Scan for the cell matching the given text and deliver its (X, Y) coordinate at center. 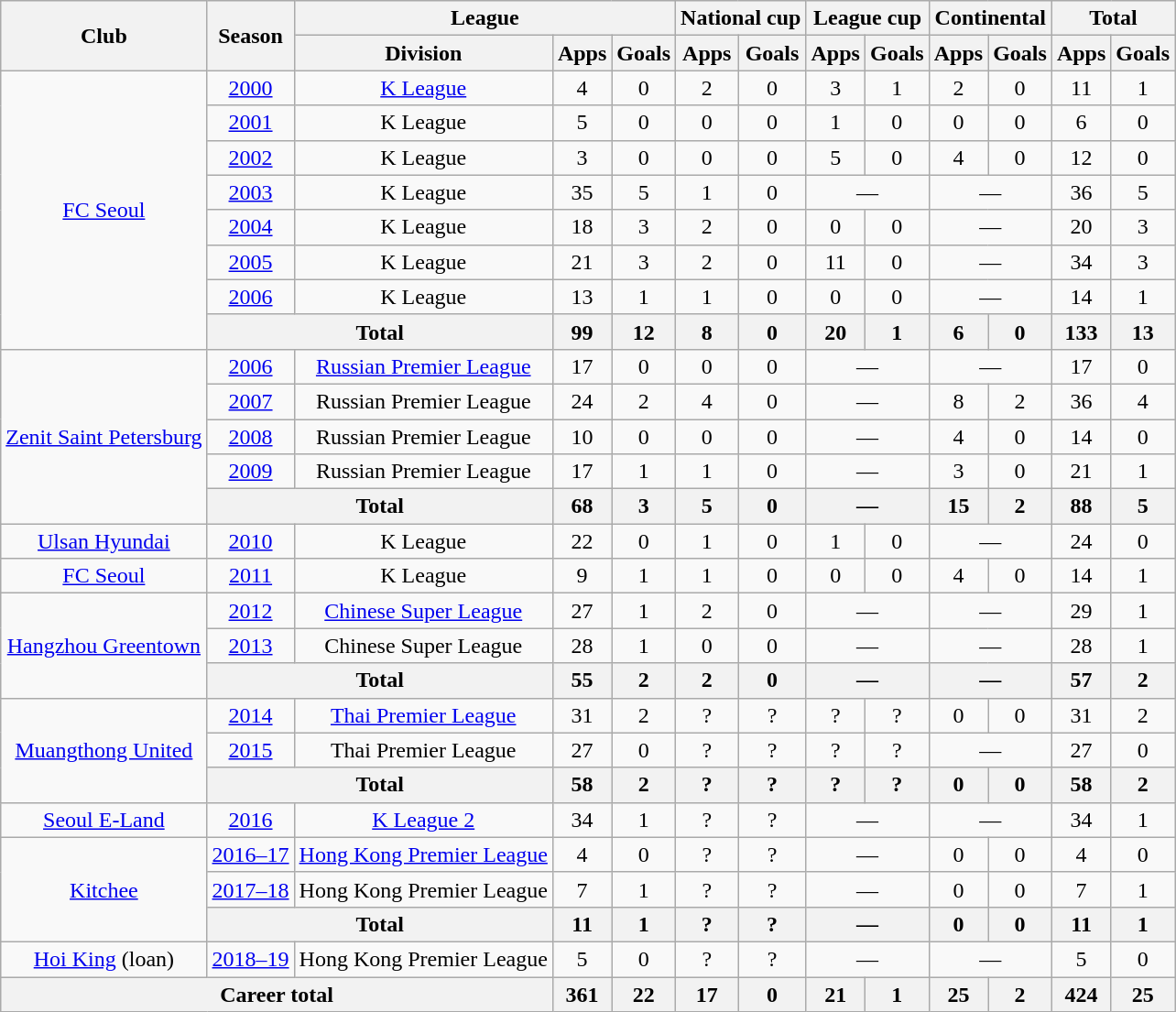
15 (958, 506)
99 (582, 332)
68 (582, 506)
Zenit Saint Petersburg (104, 436)
Ulsan Hyundai (104, 541)
Season (251, 36)
133 (1081, 332)
2003 (251, 192)
2015 (251, 750)
Muangthong United (104, 750)
K League 2 (423, 820)
361 (582, 994)
2009 (251, 472)
35 (582, 192)
2002 (251, 158)
424 (1081, 994)
2018–19 (251, 959)
10 (582, 437)
2012 (251, 611)
Hoi King (loan) (104, 959)
2016 (251, 820)
2011 (251, 576)
2005 (251, 262)
2010 (251, 541)
55 (582, 680)
2008 (251, 437)
2017–18 (251, 889)
29 (1081, 611)
9 (582, 576)
League (485, 18)
Seoul E-Land (104, 820)
Club (104, 36)
2000 (251, 88)
18 (582, 227)
57 (1081, 680)
Kitchee (104, 889)
Division (423, 53)
2013 (251, 646)
88 (1081, 506)
League cup (867, 18)
National cup (741, 18)
2007 (251, 401)
2014 (251, 715)
Continental (990, 18)
Career total (277, 994)
Hangzhou Greentown (104, 646)
2004 (251, 227)
2001 (251, 123)
2016–17 (251, 854)
